Identify which cell holds the provided text, then report its (X, Y) central coordinate. 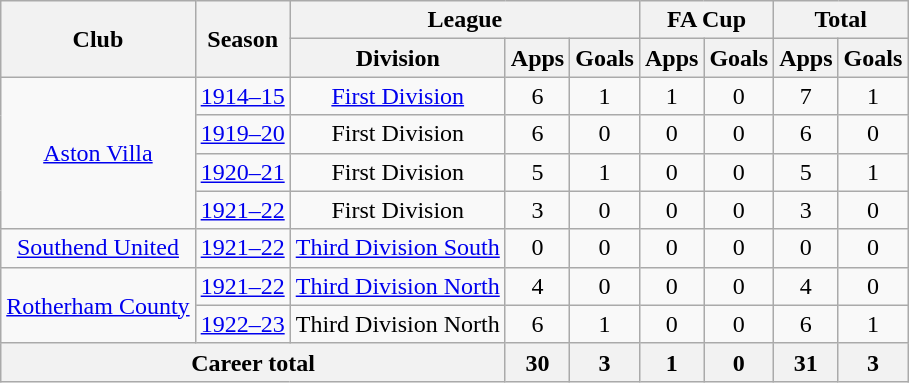
1914–15 (242, 96)
Rotherham County (98, 305)
1922–23 (242, 324)
Division (398, 58)
League (464, 20)
FA Cup (706, 20)
31 (806, 362)
Total (841, 20)
Season (242, 39)
Career total (254, 362)
Club (98, 39)
30 (537, 362)
1919–20 (242, 134)
7 (806, 96)
Aston Villa (98, 153)
1920–21 (242, 172)
Southend United (98, 248)
Third Division South (398, 248)
